Return the [x, y] coordinate for the center point of the cell that contains the specified text.  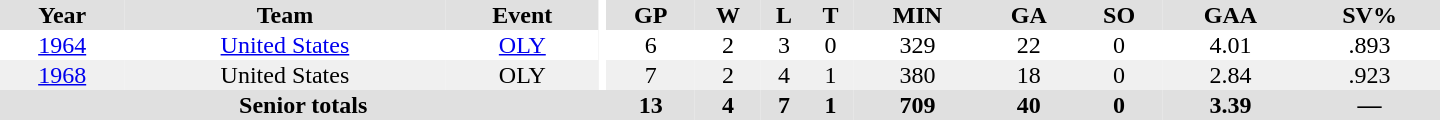
22 [1028, 45]
Senior totals [303, 105]
.893 [1370, 45]
.923 [1370, 75]
1968 [62, 75]
Year [62, 15]
MIN [918, 15]
1964 [62, 45]
380 [918, 75]
709 [918, 105]
6 [650, 45]
4.01 [1230, 45]
Team [284, 15]
T [830, 15]
329 [918, 45]
40 [1028, 105]
Event [522, 15]
3 [784, 45]
18 [1028, 75]
13 [650, 105]
2.84 [1230, 75]
W [728, 15]
SV% [1370, 15]
SO [1118, 15]
GP [650, 15]
GA [1028, 15]
3.39 [1230, 105]
GAA [1230, 15]
— [1370, 105]
L [784, 15]
